Detect which cell encompasses the target text, then output its [x, y] center coordinate. 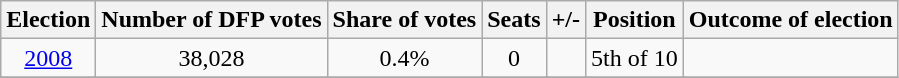
38,028 [212, 58]
0.4% [404, 58]
5th of 10 [634, 58]
Seats [514, 20]
Outcome of election [790, 20]
Position [634, 20]
2008 [48, 58]
Election [48, 20]
Share of votes [404, 20]
0 [514, 58]
+/- [566, 20]
Number of DFP votes [212, 20]
